Return (x, y) of the center of cell containing provided text 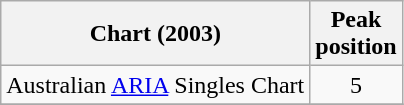
5 (356, 85)
Chart (2003) (156, 34)
Peakposition (356, 34)
Australian ARIA Singles Chart (156, 85)
